Return [x, y] of the center of cell containing provided text 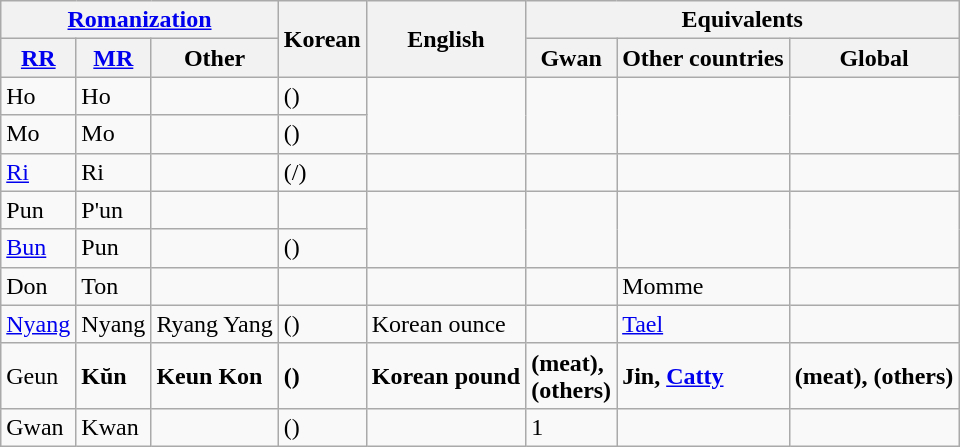
English [446, 39]
Korean ounce [446, 324]
Momme [704, 286]
Geun [38, 376]
P'un [114, 210]
Ryang Yang [214, 324]
Other [214, 58]
Global [874, 58]
Bun [38, 248]
Ton [114, 286]
Romanization [140, 20]
Keun Kon [214, 376]
Don [38, 286]
RR [38, 58]
Other countries [704, 58]
MR [114, 58]
1 [572, 427]
Equivalents [742, 20]
Jin, Catty [704, 376]
Tael [704, 324]
Kŭn [114, 376]
Korean pound [446, 376]
(/) [322, 172]
Korean [322, 39]
Kwan [114, 427]
